Find where the given text appears and provide that cell's center as [X, Y] coordinate. 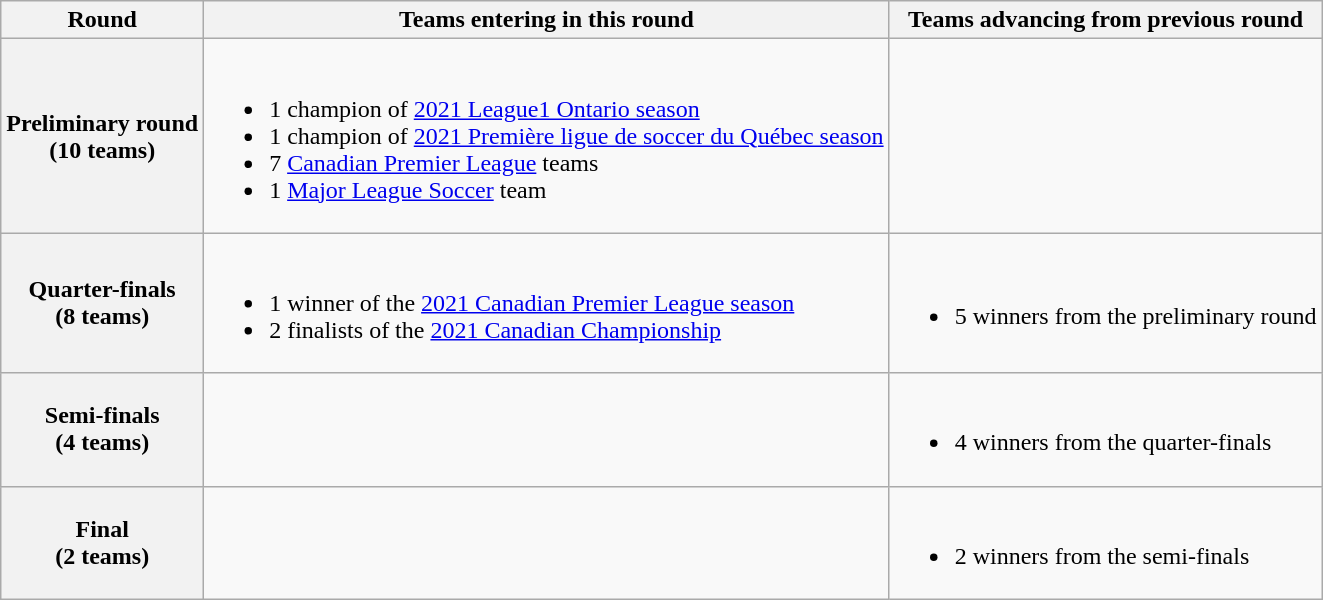
5 winners from the preliminary round [1106, 303]
4 winners from the quarter-finals [1106, 430]
Round [102, 20]
2 winners from the semi-finals [1106, 542]
1 winner of the 2021 Canadian Premier League season2 finalists of the 2021 Canadian Championship [547, 303]
Teams entering in this round [547, 20]
Teams advancing from previous round [1106, 20]
Final(2 teams) [102, 542]
Quarter-finals(8 teams) [102, 303]
Preliminary round(10 teams) [102, 136]
Semi-finals(4 teams) [102, 430]
